Return the (X, Y) coordinate for the center point of the cell that contains the specified text.  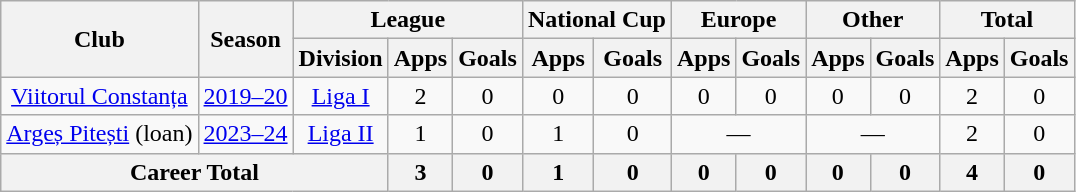
Total (1007, 20)
Season (246, 39)
League (408, 20)
Career Total (194, 172)
2019–20 (246, 96)
Other (873, 20)
Europe (738, 20)
Viitorul Constanța (100, 96)
Division (340, 58)
National Cup (596, 20)
3 (420, 172)
Club (100, 39)
Liga I (340, 96)
4 (972, 172)
Argeș Pitești (loan) (100, 134)
Liga II (340, 134)
2023–24 (246, 134)
